Detect which cell encompasses the target text, then output its [X, Y] center coordinate. 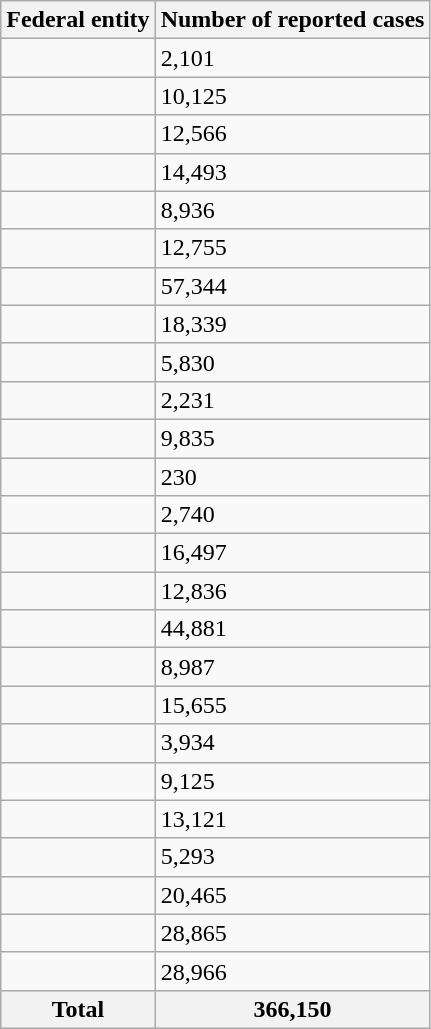
Federal entity [78, 20]
16,497 [292, 553]
9,125 [292, 781]
2,101 [292, 58]
28,865 [292, 933]
13,121 [292, 819]
2,740 [292, 515]
9,835 [292, 438]
366,150 [292, 1009]
2,231 [292, 400]
18,339 [292, 324]
57,344 [292, 286]
15,655 [292, 705]
12,836 [292, 591]
5,293 [292, 857]
44,881 [292, 629]
8,936 [292, 210]
14,493 [292, 172]
10,125 [292, 96]
8,987 [292, 667]
12,566 [292, 134]
Total [78, 1009]
3,934 [292, 743]
28,966 [292, 971]
5,830 [292, 362]
20,465 [292, 895]
12,755 [292, 248]
230 [292, 477]
Number of reported cases [292, 20]
